Scan for the cell matching the given text and deliver its (X, Y) coordinate at center. 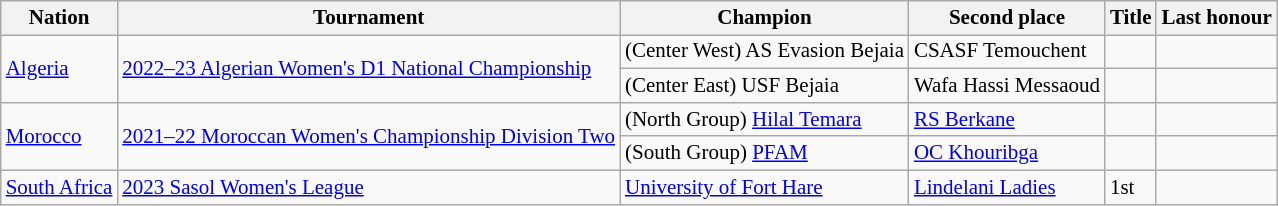
2021–22 Moroccan Women's Championship Division Two (368, 136)
CSASF Temouchent (1007, 52)
(North Group) Hilal Temara (764, 119)
Morocco (60, 136)
RS Berkane (1007, 119)
2022–23 Algerian Women's D1 National Championship (368, 69)
Second place (1007, 18)
OC Khouribga (1007, 153)
Nation (60, 18)
Champion (764, 18)
(South Group) PFAM (764, 153)
(Center West) AS Evasion Bejaia (764, 52)
Lindelani Ladies (1007, 187)
Last honour (1216, 18)
(Center East) USF Bejaia (764, 86)
South Africa (60, 187)
University of Fort Hare (764, 187)
Wafa Hassi Messaoud (1007, 86)
Algeria (60, 69)
2023 Sasol Women's League (368, 187)
Title (1131, 18)
Tournament (368, 18)
1st (1131, 187)
